Output the [x, y] coordinate of the center of the cell containing the given text.  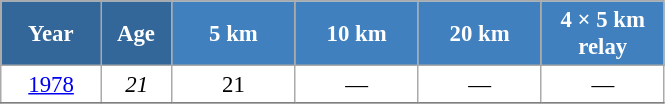
4 × 5 km relay [602, 34]
Age [136, 34]
10 km [356, 34]
20 km [480, 34]
5 km [234, 34]
1978 [52, 85]
Year [52, 34]
